Return the (x, y) coordinate for the center point of the cell that contains the specified text.  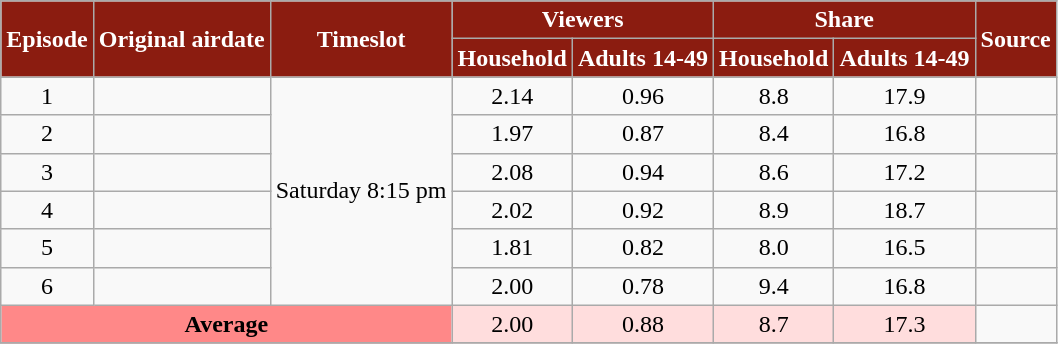
9.4 (773, 286)
Average (226, 324)
17.3 (904, 324)
17.2 (904, 172)
2.02 (512, 210)
Episode (47, 39)
17.9 (904, 96)
Source (1016, 39)
4 (47, 210)
Viewers (583, 20)
0.96 (642, 96)
2.14 (512, 96)
Original airdate (182, 39)
2.08 (512, 172)
16.5 (904, 248)
0.92 (642, 210)
Share (844, 20)
0.88 (642, 324)
8.8 (773, 96)
Saturday 8:15 pm (361, 191)
8.6 (773, 172)
18.7 (904, 210)
3 (47, 172)
1 (47, 96)
0.87 (642, 134)
2 (47, 134)
8.0 (773, 248)
8.9 (773, 210)
5 (47, 248)
8.4 (773, 134)
1.81 (512, 248)
1.97 (512, 134)
8.7 (773, 324)
6 (47, 286)
0.78 (642, 286)
Timeslot (361, 39)
0.94 (642, 172)
0.82 (642, 248)
